Pinpoint the cell where the given text exists, returning its [X, Y] midpoint coordinate. 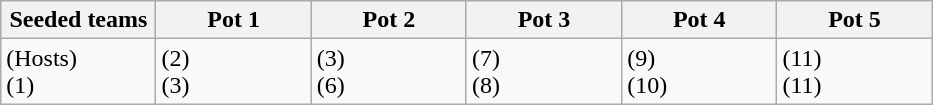
(2) (3) [234, 72]
(7) (8) [544, 72]
(Hosts) (1) [78, 72]
Pot 2 [388, 20]
Pot 4 [700, 20]
Pot 3 [544, 20]
(3) (6) [388, 72]
Pot 5 [854, 20]
(11) (11) [854, 72]
(9) (10) [700, 72]
Seeded teams [78, 20]
Pot 1 [234, 20]
